Identify which cell holds the provided text, then report its (x, y) central coordinate. 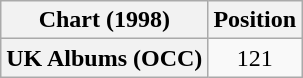
121 (255, 58)
UK Albums (OCC) (104, 58)
Position (255, 20)
Chart (1998) (104, 20)
